Locate the cell with the specified text and output its [x, y] center coordinate. 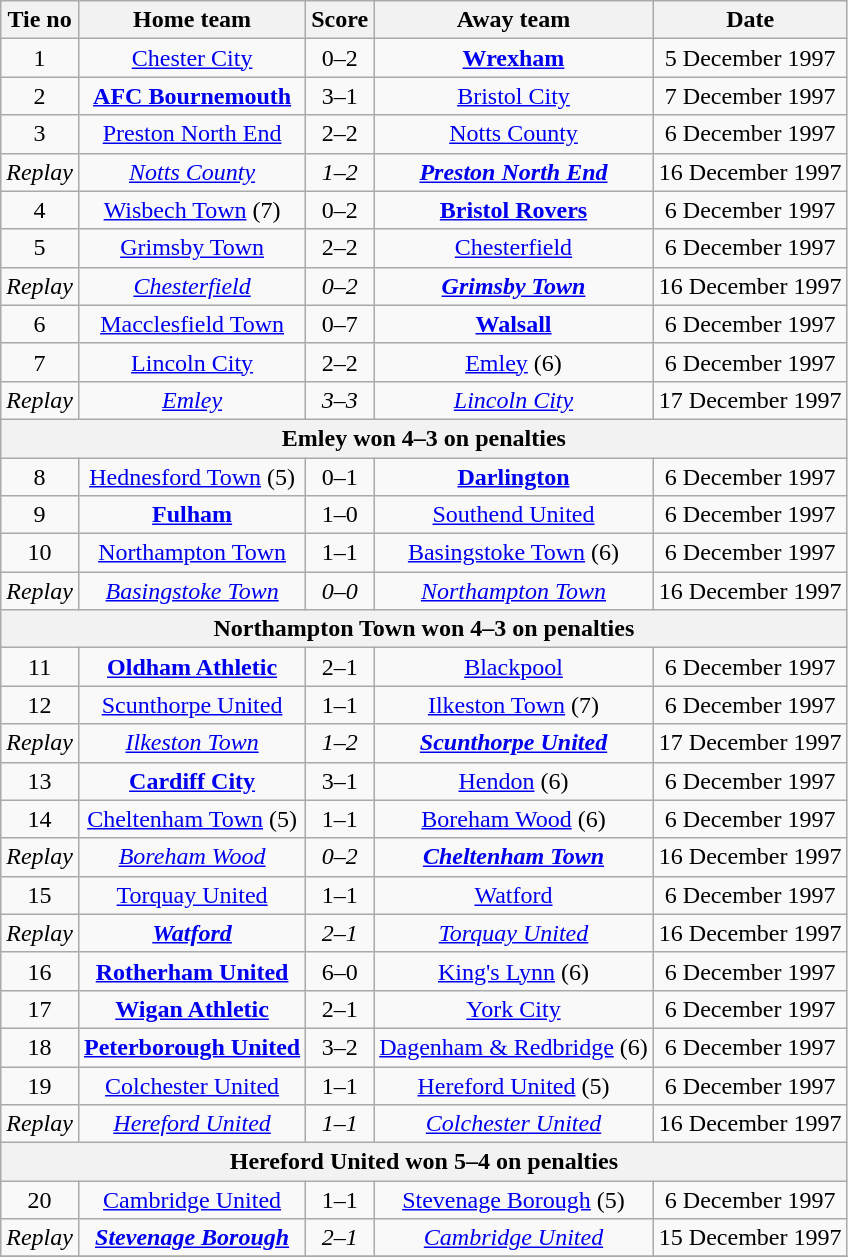
0–0 [340, 591]
Emley won 4–3 on penalties [424, 438]
17 [40, 1009]
7 December 1997 [750, 96]
Cardiff City [192, 781]
3–3 [340, 400]
Darlington [514, 477]
Cheltenham Town (5) [192, 819]
Stevenage Borough (5) [514, 1200]
Blackpool [514, 667]
3 [40, 134]
Cheltenham Town [514, 857]
0–7 [340, 324]
Hendon (6) [514, 781]
6–0 [340, 971]
14 [40, 819]
15 [40, 895]
6 [40, 324]
Fulham [192, 515]
Rotherham United [192, 971]
5 [40, 248]
Wrexham [514, 58]
Away team [514, 20]
9 [40, 515]
Emley (6) [514, 362]
Basingstoke Town [192, 591]
2 [40, 96]
Chester City [192, 58]
Hereford United (5) [514, 1085]
Bristol Rovers [514, 210]
Oldham Athletic [192, 667]
Hereford United won 5–4 on penalties [424, 1162]
Peterborough United [192, 1047]
Boreham Wood [192, 857]
1 [40, 58]
Boreham Wood (6) [514, 819]
13 [40, 781]
3–2 [340, 1047]
16 [40, 971]
15 December 1997 [750, 1238]
Walsall [514, 324]
Stevenage Borough [192, 1238]
Southend United [514, 515]
Basingstoke Town (6) [514, 553]
Bristol City [514, 96]
18 [40, 1047]
Home team [192, 20]
Ilkeston Town [192, 743]
10 [40, 553]
Ilkeston Town (7) [514, 705]
Northampton Town won 4–3 on penalties [424, 629]
Wisbech Town (7) [192, 210]
Emley [192, 400]
1–0 [340, 515]
8 [40, 477]
20 [40, 1200]
4 [40, 210]
Hereford United [192, 1124]
5 December 1997 [750, 58]
12 [40, 705]
Score [340, 20]
York City [514, 1009]
Tie no [40, 20]
King's Lynn (6) [514, 971]
11 [40, 667]
Macclesfield Town [192, 324]
0–1 [340, 477]
Date [750, 20]
Dagenham & Redbridge (6) [514, 1047]
Hednesford Town (5) [192, 477]
Wigan Athletic [192, 1009]
19 [40, 1085]
AFC Bournemouth [192, 96]
7 [40, 362]
